For the text-containing cell, return its midpoint in [X, Y] coordinate format. 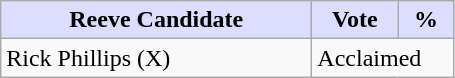
% [426, 20]
Vote [355, 20]
Acclaimed [383, 58]
Reeve Candidate [156, 20]
Rick Phillips (X) [156, 58]
